From the cell containing the given text, extract its center point as [x, y] coordinate. 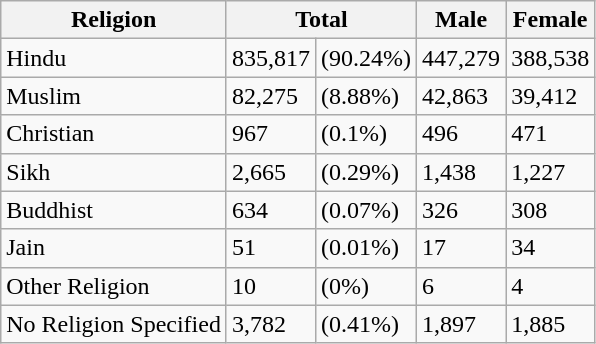
34 [550, 248]
967 [270, 134]
10 [270, 286]
1,438 [462, 172]
4 [550, 286]
17 [462, 248]
(0.41%) [366, 324]
No Religion Specified [114, 324]
(0.07%) [366, 210]
Jain [114, 248]
(90.24%) [366, 58]
(0%) [366, 286]
Muslim [114, 96]
1,885 [550, 324]
Other Religion [114, 286]
634 [270, 210]
Christian [114, 134]
1,897 [462, 324]
(8.88%) [366, 96]
471 [550, 134]
Male [462, 20]
(0.29%) [366, 172]
Buddhist [114, 210]
2,665 [270, 172]
6 [462, 286]
496 [462, 134]
1,227 [550, 172]
835,817 [270, 58]
(0.01%) [366, 248]
(0.1%) [366, 134]
Religion [114, 20]
308 [550, 210]
Female [550, 20]
42,863 [462, 96]
Hindu [114, 58]
326 [462, 210]
Total [321, 20]
447,279 [462, 58]
3,782 [270, 324]
Sikh [114, 172]
39,412 [550, 96]
51 [270, 248]
82,275 [270, 96]
388,538 [550, 58]
